For the text-containing cell, return its midpoint in [x, y] coordinate format. 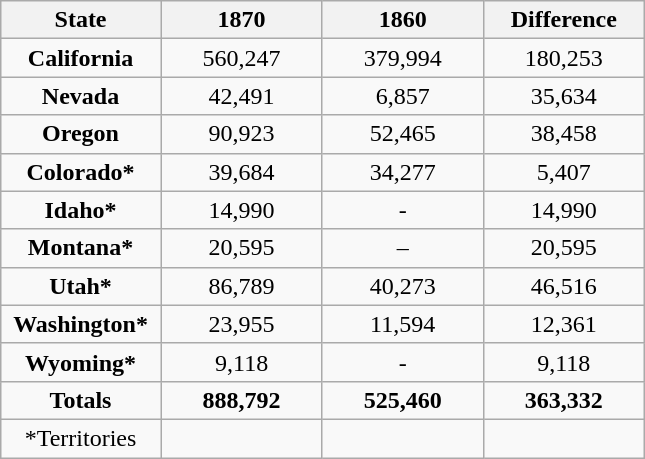
40,273 [402, 286]
42,491 [242, 96]
Wyoming* [80, 362]
90,923 [242, 134]
86,789 [242, 286]
379,994 [402, 58]
23,955 [242, 324]
Utah* [80, 286]
Difference [564, 20]
180,253 [564, 58]
Idaho* [80, 210]
State [80, 20]
34,277 [402, 172]
52,465 [402, 134]
Montana* [80, 248]
560,247 [242, 58]
Totals [80, 400]
38,458 [564, 134]
Oregon [80, 134]
11,594 [402, 324]
1860 [402, 20]
39,684 [242, 172]
6,857 [402, 96]
363,332 [564, 400]
46,516 [564, 286]
Washington* [80, 324]
12,361 [564, 324]
Nevada [80, 96]
888,792 [242, 400]
1870 [242, 20]
525,460 [402, 400]
California [80, 58]
5,407 [564, 172]
35,634 [564, 96]
– [402, 248]
*Territories [80, 438]
Colorado* [80, 172]
